Locate the cell with the specified text and output its [X, Y] center coordinate. 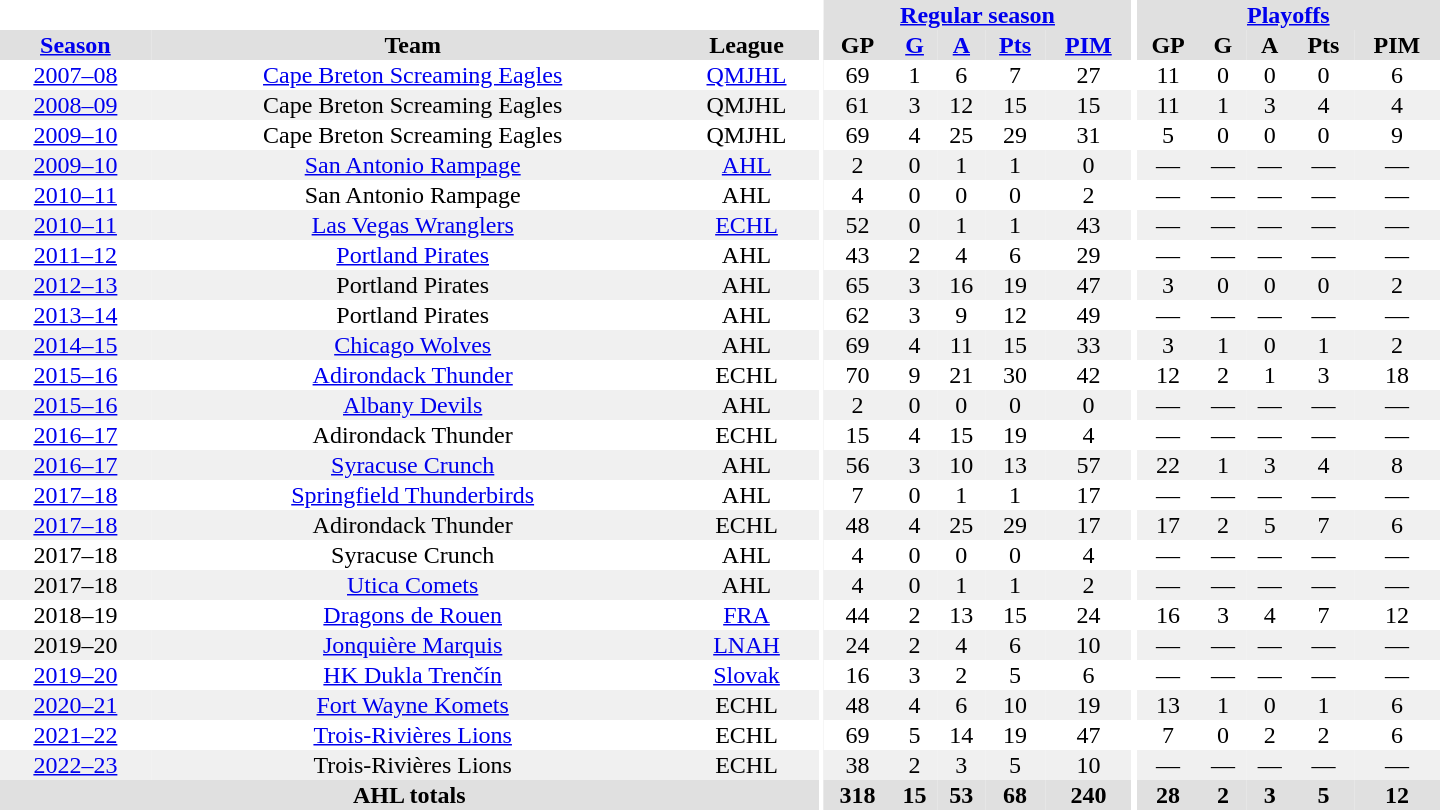
14 [962, 735]
49 [1088, 315]
61 [858, 105]
Jonquière Marquis [413, 645]
21 [962, 375]
Dragons de Rouen [413, 615]
2007–08 [76, 75]
Utica Comets [413, 585]
HK Dukla Trenčín [413, 675]
FRA [747, 615]
AHL totals [409, 795]
2018–19 [76, 615]
70 [858, 375]
2012–13 [76, 285]
27 [1088, 75]
Albany Devils [413, 405]
318 [858, 795]
Team [413, 45]
42 [1088, 375]
30 [1016, 375]
2008–09 [76, 105]
18 [1397, 375]
Chicago Wolves [413, 345]
33 [1088, 345]
2020–21 [76, 705]
Las Vegas Wranglers [413, 225]
LNAH [747, 645]
240 [1088, 795]
56 [858, 465]
44 [858, 615]
31 [1088, 135]
League [747, 45]
2014–15 [76, 345]
2011–12 [76, 255]
22 [1168, 465]
Playoffs [1288, 15]
28 [1168, 795]
Season [76, 45]
2013–14 [76, 315]
38 [858, 765]
52 [858, 225]
2022–23 [76, 765]
62 [858, 315]
2021–22 [76, 735]
65 [858, 285]
53 [962, 795]
Fort Wayne Komets [413, 705]
8 [1397, 465]
Regular season [978, 15]
Springfield Thunderbirds [413, 495]
Slovak [747, 675]
57 [1088, 465]
68 [1016, 795]
